Return [X, Y] of the center of cell containing provided text 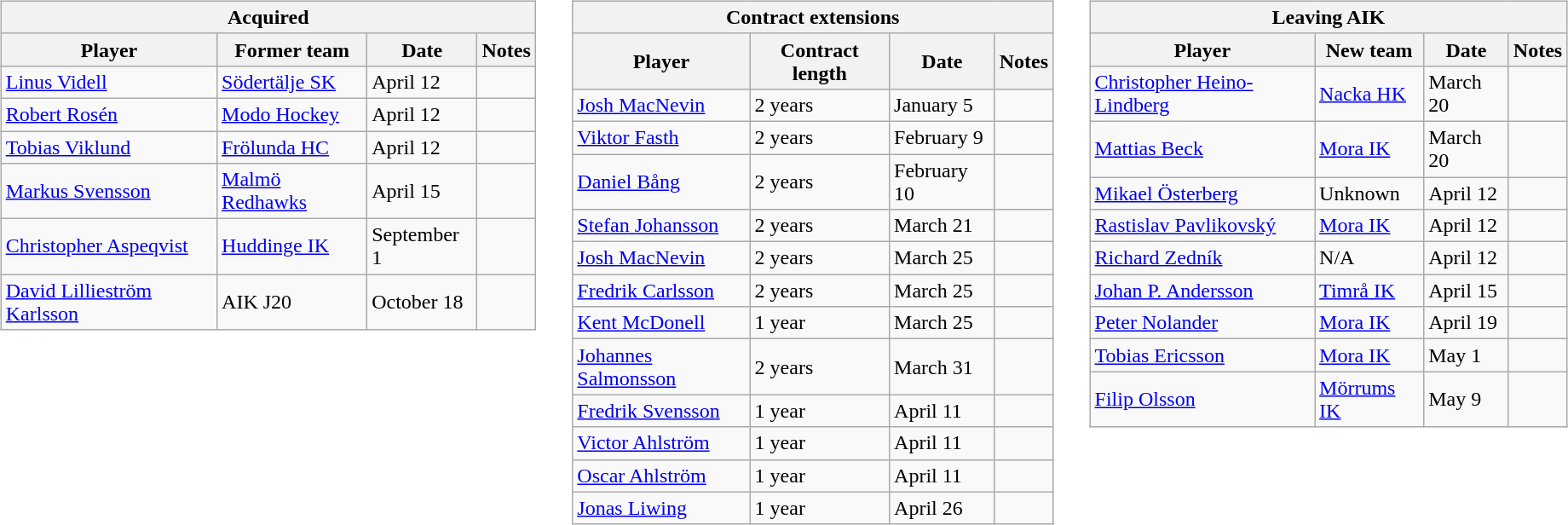
Tobias Viklund [109, 147]
Fredrik Carlsson [661, 291]
Stefan Johansson [661, 226]
Johannes Salmonsson [661, 366]
February 9 [943, 137]
Modo Hockey [292, 114]
Christopher Aspeqvist [109, 247]
Oscar Ahlström [661, 476]
Viktor Fasth [661, 137]
Södertälje SK [292, 82]
Jonas Liwing [661, 508]
Acquired [268, 17]
Tobias Ericsson [1202, 355]
N/A [1369, 258]
Daniel Bång [661, 181]
Linus Videll [109, 82]
April 26 [943, 508]
Mörrums IK [1369, 399]
David Lillieström Karlsson [109, 302]
Former team [292, 49]
Frölunda HC [292, 147]
Robert Rosén [109, 114]
May 9 [1467, 399]
Mikael Österberg [1202, 193]
April 19 [1467, 323]
March 31 [943, 366]
March 21 [943, 226]
September 1 [423, 247]
January 5 [943, 105]
Filip Olsson [1202, 399]
Richard Zedník [1202, 258]
Kent McDonell [661, 323]
Peter Nolander [1202, 323]
Victor Ahlström [661, 443]
Contract length [820, 61]
Timrå IK [1369, 291]
February 10 [943, 181]
Huddinge IK [292, 247]
Mattias Beck [1202, 148]
Malmö Redhawks [292, 191]
Christopher Heino-Lindberg [1202, 94]
Contract extensions [813, 17]
May 1 [1467, 355]
Johan P. Andersson [1202, 291]
Leaving AIK [1329, 17]
Markus Svensson [109, 191]
October 18 [423, 302]
Fredrik Svensson [661, 411]
AIK J20 [292, 302]
Unknown [1369, 193]
Rastislav Pavlikovský [1202, 226]
Nacka HK [1369, 94]
New team [1369, 49]
